Detect which cell encompasses the target text, then output its (X, Y) center coordinate. 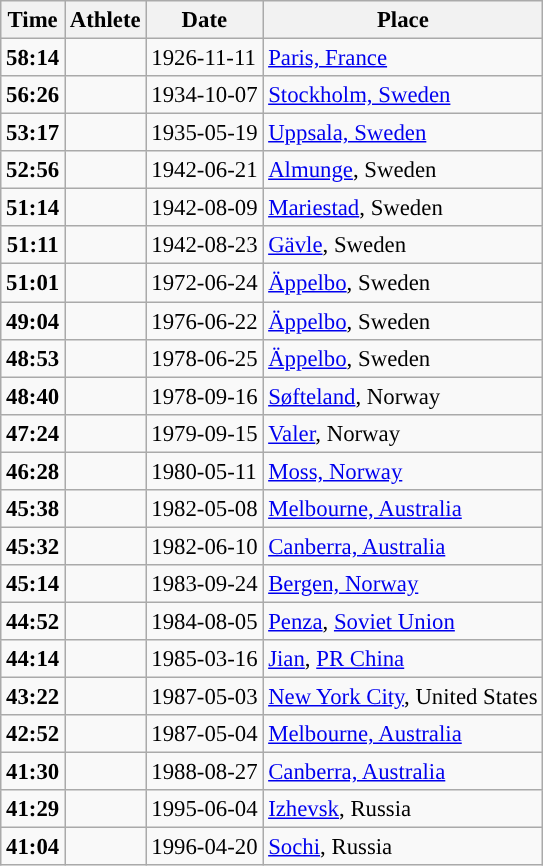
Paris, France (403, 58)
43:22 (33, 697)
1934-10-07 (204, 95)
1988-08-27 (204, 772)
51:01 (33, 283)
51:14 (33, 208)
Time (33, 20)
Gävle, Sweden (403, 245)
1942-08-09 (204, 208)
1942-06-21 (204, 170)
Moss, Norway (403, 471)
1942-08-23 (204, 245)
1987-05-04 (204, 734)
Athlete (104, 20)
1978-06-25 (204, 358)
Izhevsk, Russia (403, 809)
1987-05-03 (204, 697)
1982-06-10 (204, 546)
1980-05-11 (204, 471)
1978-09-16 (204, 396)
58:14 (33, 58)
45:14 (33, 584)
45:32 (33, 546)
1972-06-24 (204, 283)
Date (204, 20)
53:17 (33, 133)
1935-05-19 (204, 133)
45:38 (33, 509)
New York City, United States (403, 697)
41:30 (33, 772)
48:40 (33, 396)
Stockholm, Sweden (403, 95)
42:52 (33, 734)
44:52 (33, 621)
47:24 (33, 433)
1995-06-04 (204, 809)
Sochi, Russia (403, 847)
1996-04-20 (204, 847)
Søfteland, Norway (403, 396)
41:29 (33, 809)
51:11 (33, 245)
1979-09-15 (204, 433)
49:04 (33, 321)
46:28 (33, 471)
1976-06-22 (204, 321)
Jian, PR China (403, 659)
52:56 (33, 170)
Place (403, 20)
Almunge, Sweden (403, 170)
48:53 (33, 358)
Uppsala, Sweden (403, 133)
56:26 (33, 95)
Mariestad, Sweden (403, 208)
Penza, Soviet Union (403, 621)
44:14 (33, 659)
1926-11-11 (204, 58)
Bergen, Norway (403, 584)
1984-08-05 (204, 621)
Valer, Norway (403, 433)
1982-05-08 (204, 509)
1985-03-16 (204, 659)
41:04 (33, 847)
1983-09-24 (204, 584)
